From the cell containing the given text, extract its center point as [x, y] coordinate. 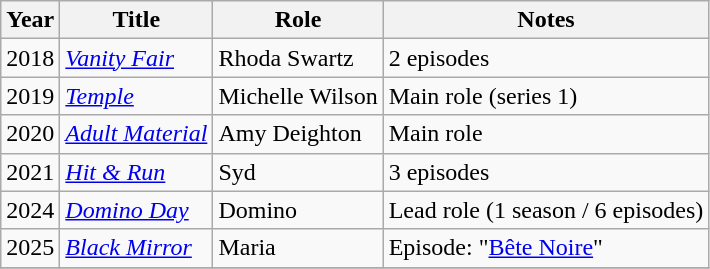
Vanity Fair [136, 58]
Temple [136, 96]
Rhoda Swartz [298, 58]
Michelle Wilson [298, 96]
2025 [30, 248]
2024 [30, 210]
Main role [546, 134]
Hit & Run [136, 172]
Title [136, 20]
Syd [298, 172]
Main role (series 1) [546, 96]
2019 [30, 96]
Amy Deighton [298, 134]
Role [298, 20]
Episode: "Bête Noire" [546, 248]
Domino Day [136, 210]
Lead role (1 season / 6 episodes) [546, 210]
Domino [298, 210]
Adult Material [136, 134]
Maria [298, 248]
Notes [546, 20]
2 episodes [546, 58]
3 episodes [546, 172]
2020 [30, 134]
2018 [30, 58]
Year [30, 20]
Black Mirror [136, 248]
2021 [30, 172]
